From the cell containing the given text, extract its center point as [x, y] coordinate. 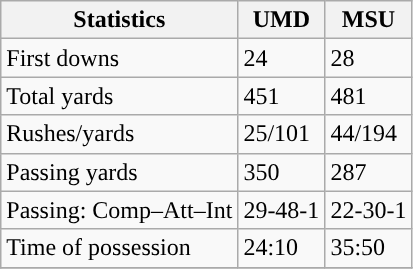
24:10 [282, 248]
35:50 [368, 248]
25/101 [282, 134]
Time of possession [120, 248]
28 [368, 58]
29-48-1 [282, 210]
22-30-1 [368, 210]
44/194 [368, 134]
481 [368, 96]
Statistics [120, 20]
287 [368, 172]
Passing yards [120, 172]
MSU [368, 20]
350 [282, 172]
Total yards [120, 96]
UMD [282, 20]
Passing: Comp–Att–Int [120, 210]
24 [282, 58]
First downs [120, 58]
Rushes/yards [120, 134]
451 [282, 96]
